Find where the given text appears and provide that cell's center as (x, y) coordinate. 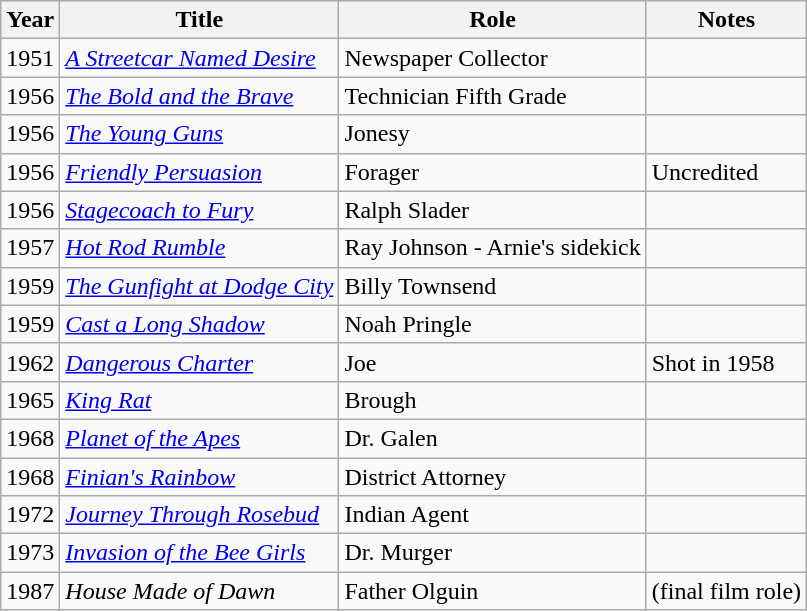
Ralph Slader (492, 210)
Friendly Persuasion (200, 172)
1973 (30, 553)
The Gunfight at Dodge City (200, 286)
Indian Agent (492, 515)
1965 (30, 400)
Forager (492, 172)
Role (492, 20)
The Young Guns (200, 134)
Uncredited (726, 172)
1962 (30, 362)
Jonesy (492, 134)
Cast a Long Shadow (200, 324)
Noah Pringle (492, 324)
Brough (492, 400)
Father Olguin (492, 591)
Journey Through Rosebud (200, 515)
Year (30, 20)
King Rat (200, 400)
1957 (30, 248)
Invasion of the Bee Girls (200, 553)
1987 (30, 591)
Title (200, 20)
Dr. Galen (492, 438)
Finian's Rainbow (200, 477)
The Bold and the Brave (200, 96)
Shot in 1958 (726, 362)
Billy Townsend (492, 286)
Hot Rod Rumble (200, 248)
Notes (726, 20)
Newspaper Collector (492, 58)
Planet of the Apes (200, 438)
Stagecoach to Fury (200, 210)
1972 (30, 515)
Joe (492, 362)
(final film role) (726, 591)
Technician Fifth Grade (492, 96)
A Streetcar Named Desire (200, 58)
Dangerous Charter (200, 362)
Dr. Murger (492, 553)
1951 (30, 58)
District Attorney (492, 477)
House Made of Dawn (200, 591)
Ray Johnson - Arnie's sidekick (492, 248)
